From the cell containing the given text, extract its center point as (X, Y) coordinate. 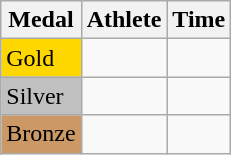
Silver (41, 96)
Time (199, 20)
Bronze (41, 134)
Athlete (124, 20)
Gold (41, 58)
Medal (41, 20)
